Pinpoint the cell where the given text exists, returning its (X, Y) midpoint coordinate. 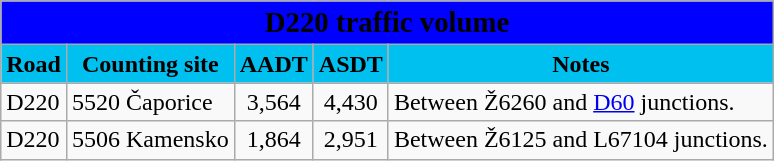
5506 Kamensko (150, 140)
Between Ž6125 and L67104 junctions. (580, 140)
Counting site (150, 64)
1,864 (274, 140)
5520 Čaporice (150, 102)
3,564 (274, 102)
D220 traffic volume (388, 23)
Notes (580, 64)
Road (34, 64)
2,951 (350, 140)
AADT (274, 64)
Between Ž6260 and D60 junctions. (580, 102)
ASDT (350, 64)
4,430 (350, 102)
